Extract the [X, Y] coordinate from the center of the cell holding the provided text.  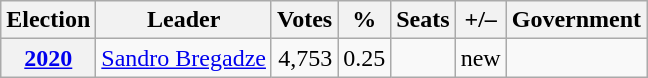
4,753 [304, 58]
Seats [423, 20]
+/– [480, 20]
Votes [304, 20]
Election [48, 20]
0.25 [364, 58]
Government [576, 20]
Sandro Bregadze [184, 58]
new [480, 58]
Leader [184, 20]
2020 [48, 58]
% [364, 20]
